Determine the (x, y) coordinate at the center of the cell enclosing the given text.  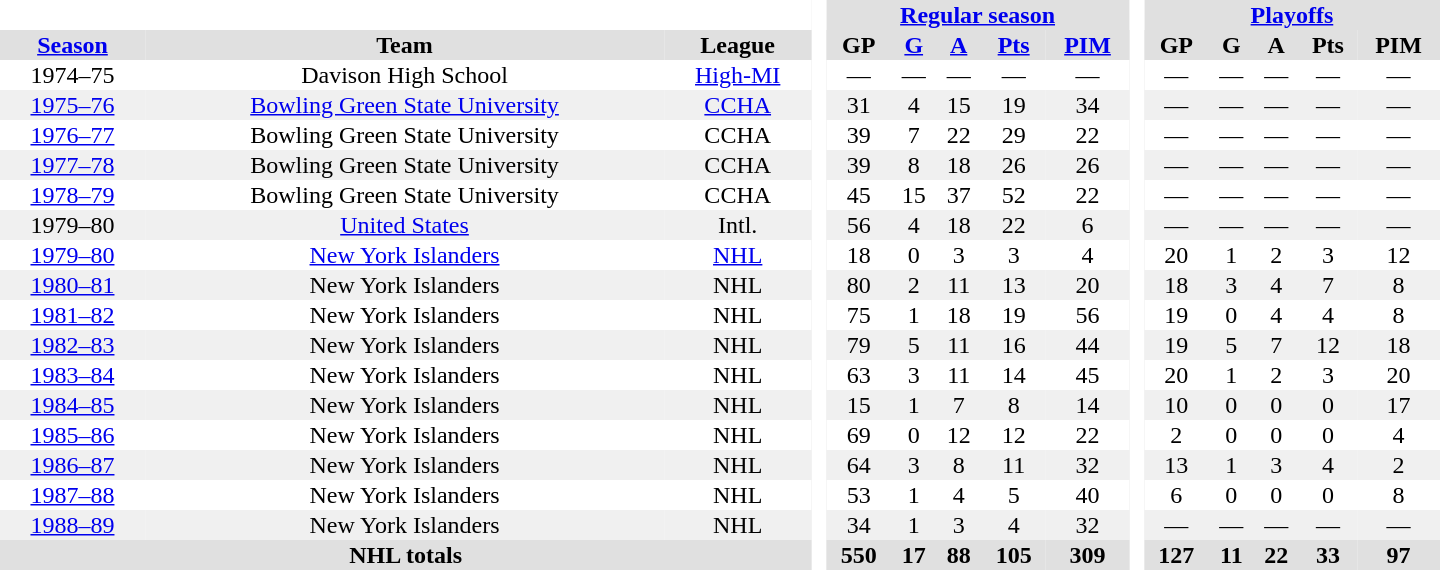
29 (1014, 135)
United States (404, 225)
1986–87 (72, 465)
79 (858, 345)
40 (1088, 495)
1987–88 (72, 495)
309 (1088, 555)
1977–78 (72, 165)
Davison High School (404, 75)
Regular season (978, 15)
1983–84 (72, 375)
44 (1088, 345)
1982–83 (72, 345)
1974–75 (72, 75)
Season (72, 45)
53 (858, 495)
75 (858, 315)
1984–85 (72, 405)
Team (404, 45)
64 (858, 465)
1976–77 (72, 135)
1985–86 (72, 435)
33 (1328, 555)
97 (1398, 555)
League (738, 45)
80 (858, 285)
10 (1176, 405)
63 (858, 375)
52 (1014, 195)
31 (858, 105)
550 (858, 555)
105 (1014, 555)
1988–89 (72, 525)
Intl. (738, 225)
1978–79 (72, 195)
127 (1176, 555)
1981–82 (72, 315)
88 (958, 555)
69 (858, 435)
NHL totals (406, 555)
Playoffs (1292, 15)
High-MI (738, 75)
1980–81 (72, 285)
16 (1014, 345)
1975–76 (72, 105)
37 (958, 195)
